Find where the given text appears and provide that cell's center as (x, y) coordinate. 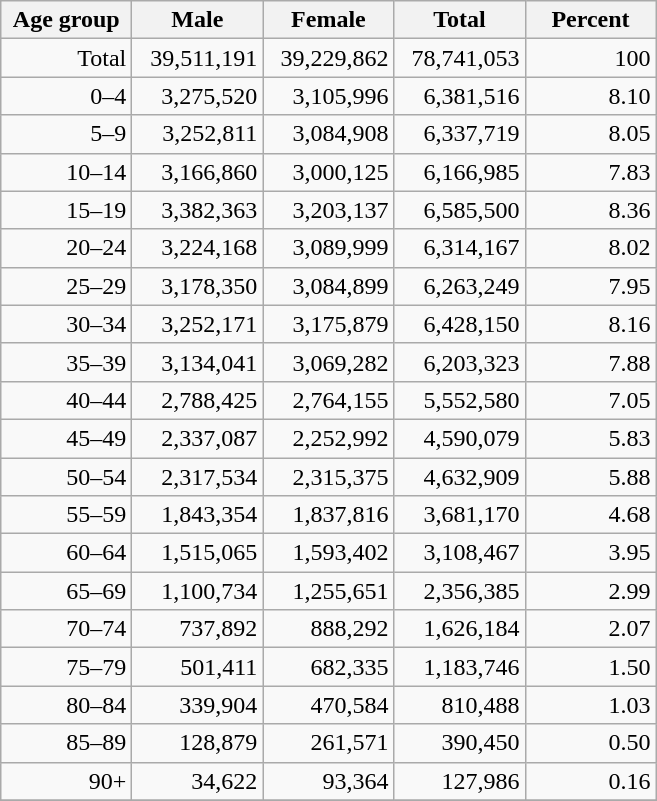
3,681,170 (460, 515)
70–74 (66, 629)
2,788,425 (198, 400)
3,084,908 (328, 134)
390,450 (460, 743)
6,428,150 (460, 324)
2,764,155 (328, 400)
Female (328, 20)
5,552,580 (460, 400)
85–89 (66, 743)
6,263,249 (460, 286)
20–24 (66, 248)
30–34 (66, 324)
1,183,746 (460, 667)
3,178,350 (198, 286)
5.83 (590, 438)
90+ (66, 781)
3,252,171 (198, 324)
35–39 (66, 362)
261,571 (328, 743)
3,224,168 (198, 248)
4.68 (590, 515)
55–59 (66, 515)
2.99 (590, 591)
339,904 (198, 705)
Percent (590, 20)
3,252,811 (198, 134)
888,292 (328, 629)
3,084,899 (328, 286)
1.50 (590, 667)
1,626,184 (460, 629)
0.16 (590, 781)
3,275,520 (198, 96)
Male (198, 20)
3,108,467 (460, 553)
2,252,992 (328, 438)
470,584 (328, 705)
6,166,985 (460, 172)
6,381,516 (460, 96)
15–19 (66, 210)
7.83 (590, 172)
6,314,167 (460, 248)
6,585,500 (460, 210)
810,488 (460, 705)
25–29 (66, 286)
4,590,079 (460, 438)
7.88 (590, 362)
65–69 (66, 591)
1,837,816 (328, 515)
4,632,909 (460, 477)
8.02 (590, 248)
737,892 (198, 629)
1,515,065 (198, 553)
1,593,402 (328, 553)
3,105,996 (328, 96)
128,879 (198, 743)
0–4 (66, 96)
2,356,385 (460, 591)
127,986 (460, 781)
39,511,191 (198, 58)
3,382,363 (198, 210)
501,411 (198, 667)
682,335 (328, 667)
2.07 (590, 629)
78,741,053 (460, 58)
5–9 (66, 134)
60–64 (66, 553)
3,175,879 (328, 324)
34,622 (198, 781)
3.95 (590, 553)
7.05 (590, 400)
3,134,041 (198, 362)
75–79 (66, 667)
3,000,125 (328, 172)
8.05 (590, 134)
8.16 (590, 324)
Age group (66, 20)
6,337,719 (460, 134)
1,843,354 (198, 515)
8.10 (590, 96)
93,364 (328, 781)
1,255,651 (328, 591)
3,089,999 (328, 248)
1,100,734 (198, 591)
3,203,137 (328, 210)
6,203,323 (460, 362)
2,337,087 (198, 438)
39,229,862 (328, 58)
3,166,860 (198, 172)
7.95 (590, 286)
50–54 (66, 477)
45–49 (66, 438)
100 (590, 58)
8.36 (590, 210)
0.50 (590, 743)
5.88 (590, 477)
1.03 (590, 705)
10–14 (66, 172)
40–44 (66, 400)
3,069,282 (328, 362)
80–84 (66, 705)
2,315,375 (328, 477)
2,317,534 (198, 477)
